Extract the (x, y) coordinate from the center of the cell holding the provided text.  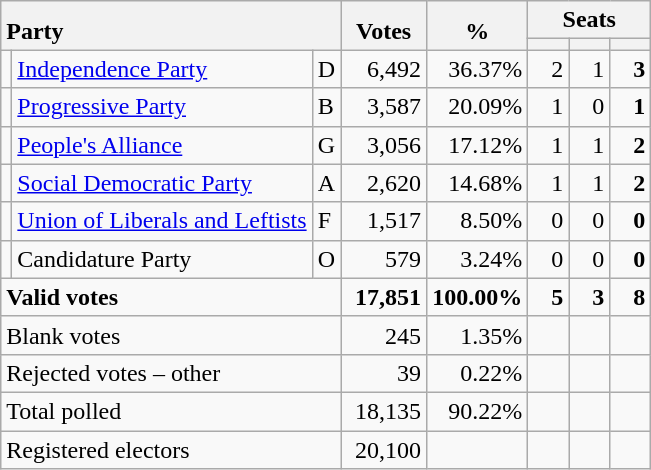
8.50% (478, 221)
Progressive Party (162, 107)
Votes (384, 26)
0.22% (478, 373)
F (326, 221)
A (326, 183)
3,587 (384, 107)
Registered electors (171, 449)
39 (384, 373)
17.12% (478, 145)
90.22% (478, 411)
18,135 (384, 411)
O (326, 259)
Candidature Party (162, 259)
1,517 (384, 221)
Rejected votes – other (171, 373)
2,620 (384, 183)
1.35% (478, 335)
Independence Party (162, 69)
100.00% (478, 297)
14.68% (478, 183)
G (326, 145)
Party (171, 26)
20,100 (384, 449)
3.24% (478, 259)
6,492 (384, 69)
3,056 (384, 145)
Total polled (171, 411)
Blank votes (171, 335)
245 (384, 335)
579 (384, 259)
8 (630, 297)
Seats (590, 20)
Social Democratic Party (162, 183)
Union of Liberals and Leftists (162, 221)
People's Alliance (162, 145)
Valid votes (171, 297)
5 (548, 297)
D (326, 69)
36.37% (478, 69)
% (478, 26)
17,851 (384, 297)
B (326, 107)
20.09% (478, 107)
